From the cell containing the given text, extract its center point as (x, y) coordinate. 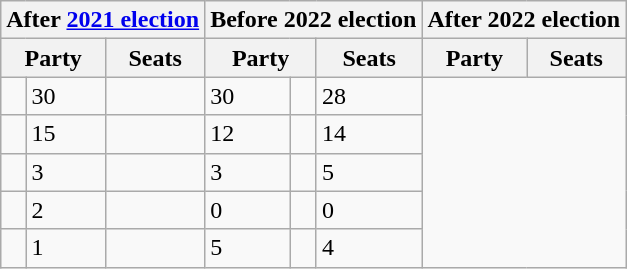
After 2021 election (103, 20)
Before 2022 election (314, 20)
2 (66, 210)
1 (66, 248)
12 (248, 134)
14 (368, 134)
After 2022 election (524, 20)
15 (66, 134)
4 (368, 248)
28 (368, 96)
